Find where the given text appears and provide that cell's center as [X, Y] coordinate. 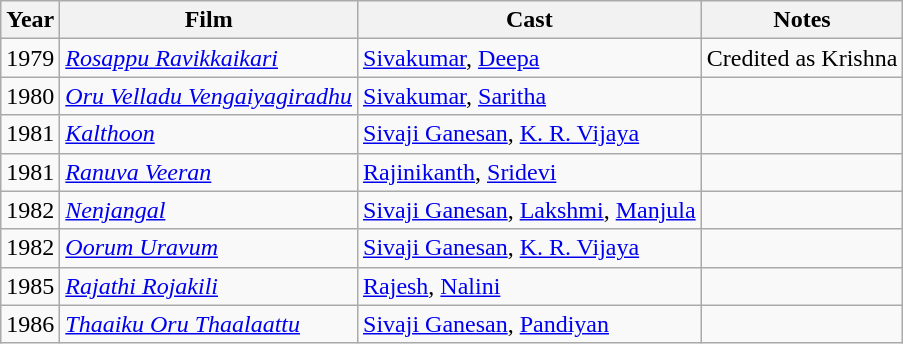
Year [30, 20]
Sivakumar, Saritha [530, 96]
1979 [30, 58]
Ranuva Veeran [209, 172]
Sivakumar, Deepa [530, 58]
Rosappu Ravikkaikari [209, 58]
Sivaji Ganesan, Pandiyan [530, 324]
Thaaiku Oru Thaalaattu [209, 324]
Notes [802, 20]
1985 [30, 286]
Oorum Uravum [209, 248]
Film [209, 20]
Rajathi Rojakili [209, 286]
Oru Velladu Vengaiyagiradhu [209, 96]
Cast [530, 20]
1986 [30, 324]
Nenjangal [209, 210]
Kalthoon [209, 134]
1980 [30, 96]
Sivaji Ganesan, Lakshmi, Manjula [530, 210]
Credited as Krishna [802, 58]
Rajinikanth, Sridevi [530, 172]
Rajesh, Nalini [530, 286]
